Scan for the cell matching the given text and deliver its (x, y) coordinate at center. 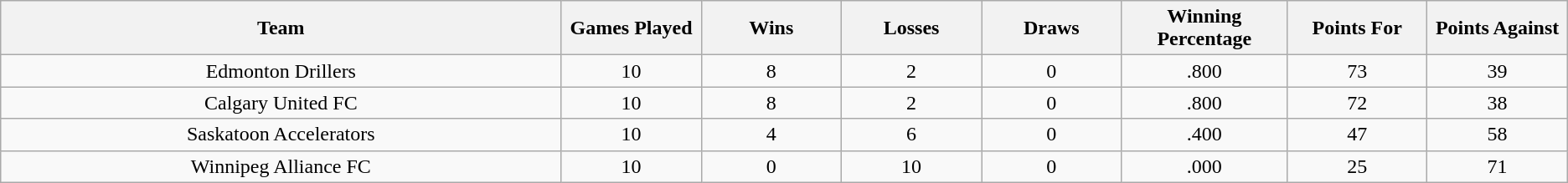
Losses (911, 28)
58 (1498, 135)
Points Against (1498, 28)
Saskatoon Accelerators (281, 135)
39 (1498, 71)
38 (1498, 103)
Team (281, 28)
.400 (1204, 135)
Winning Percentage (1204, 28)
6 (911, 135)
4 (771, 135)
Points For (1357, 28)
Edmonton Drillers (281, 71)
71 (1498, 166)
73 (1357, 71)
72 (1357, 103)
Draws (1052, 28)
Calgary United FC (281, 103)
25 (1357, 166)
Games Played (632, 28)
Winnipeg Alliance FC (281, 166)
.000 (1204, 166)
Wins (771, 28)
47 (1357, 135)
